Detect which cell encompasses the target text, then output its [X, Y] center coordinate. 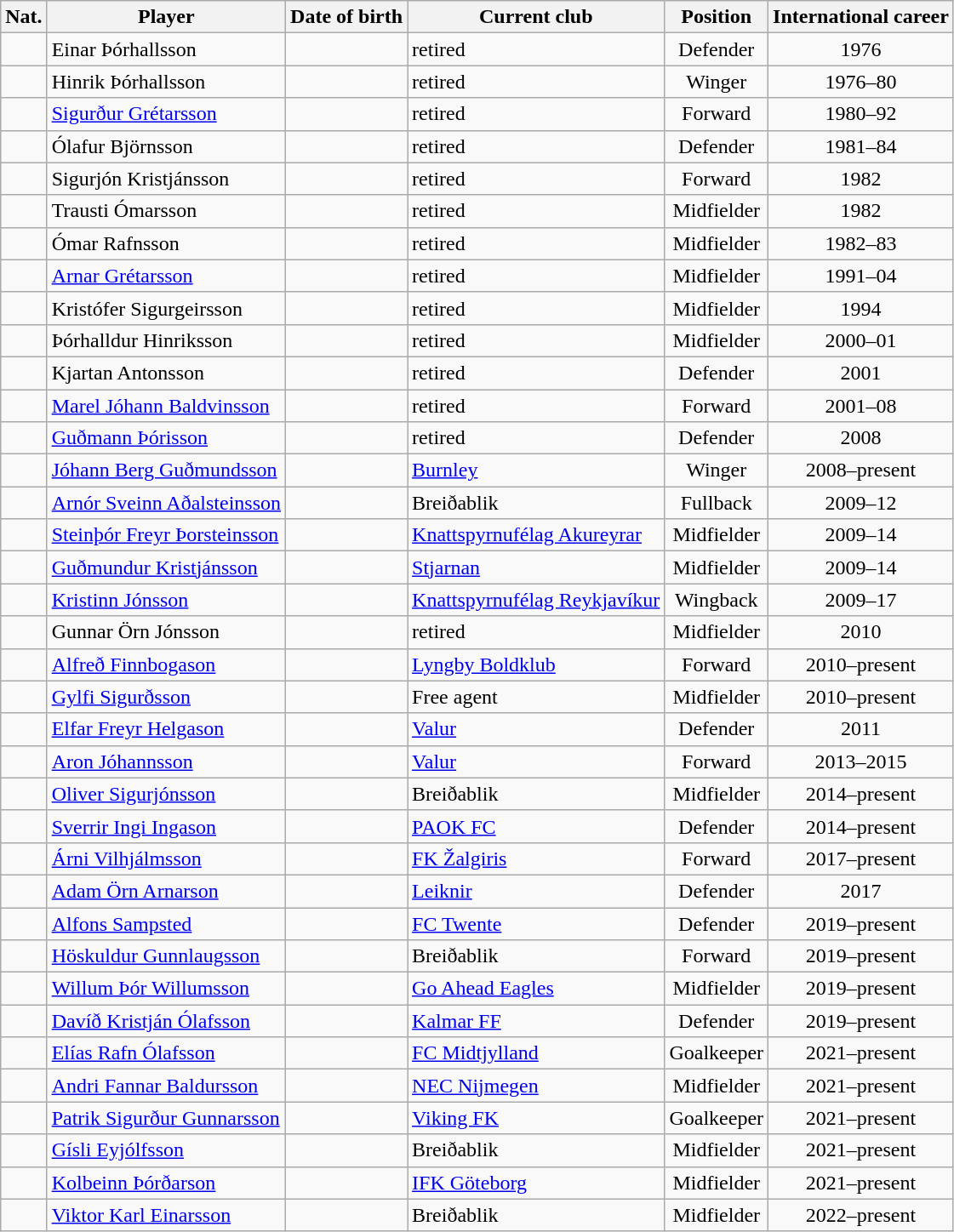
2011 [861, 729]
Arnór Sveinn Aðalsteinsson [166, 503]
2013–2015 [861, 761]
Viktor Karl Einarsson [166, 1215]
Oliver Sigurjónsson [166, 794]
2009–17 [861, 600]
FC Midtjylland [536, 1053]
2001–08 [861, 406]
Kalmar FF [536, 1021]
Árni Vilhjálmsson [166, 858]
Adam Örn Arnarson [166, 891]
Jóhann Berg Guðmundsson [166, 471]
Ólafur Björnsson [166, 146]
Ómar Rafnsson [166, 243]
Arnar Grétarsson [166, 276]
Aron Jóhannsson [166, 761]
Current club [536, 17]
FC Twente [536, 923]
2008 [861, 438]
1982–83 [861, 243]
Guðmundur Kristjánsson [166, 568]
Knattspyrnufélag Akureyrar [536, 535]
1980–92 [861, 114]
Patrik Sigurður Gunnarsson [166, 1118]
Alfreð Finnbogason [166, 664]
Position [717, 17]
1991–04 [861, 276]
FK Žalgiris [536, 858]
Elías Rafn Ólafsson [166, 1053]
Sverrir Ingi Ingason [166, 826]
Willum Þór Willumsson [166, 989]
Sigurjón Kristjánsson [166, 179]
Date of birth [347, 17]
Þórhalldur Hinriksson [166, 340]
Player [166, 17]
Marel Jóhann Baldvinsson [166, 406]
2017 [861, 891]
Lyngby Boldklub [536, 664]
Kristófer Sigurgeirsson [166, 308]
Leiknir [536, 891]
1976–80 [861, 82]
Trausti Ómarsson [166, 211]
Alfons Sampsted [166, 923]
Nat. [24, 17]
Gunnar Örn Jónsson [166, 632]
2022–present [861, 1215]
Viking FK [536, 1118]
Elfar Freyr Helgason [166, 729]
2017–present [861, 858]
Stjarnan [536, 568]
2000–01 [861, 340]
Höskuldur Gunnlaugsson [166, 956]
Einar Þórhallsson [166, 49]
Fullback [717, 503]
Andri Fannar Baldursson [166, 1086]
International career [861, 17]
Wingback [717, 600]
Steinþór Freyr Þorsteinsson [166, 535]
Sigurður Grétarsson [166, 114]
Davíð Kristján Ólafsson [166, 1021]
1994 [861, 308]
1976 [861, 49]
Burnley [536, 471]
NEC Nijmegen [536, 1086]
Go Ahead Eagles [536, 989]
2010 [861, 632]
2001 [861, 373]
PAOK FC [536, 826]
Free agent [536, 697]
IFK Göteborg [536, 1183]
Gylfi Sigurðsson [166, 697]
Gísli Eyjólfsson [166, 1150]
Kolbeinn Þórðarson [166, 1183]
Kjartan Antonsson [166, 373]
Hinrik Þórhallsson [166, 82]
2008–present [861, 471]
Knattspyrnufélag Reykjavíkur [536, 600]
Kristinn Jónsson [166, 600]
Guðmann Þórisson [166, 438]
1981–84 [861, 146]
2009–12 [861, 503]
